Identify which cell holds the provided text, then report its (X, Y) central coordinate. 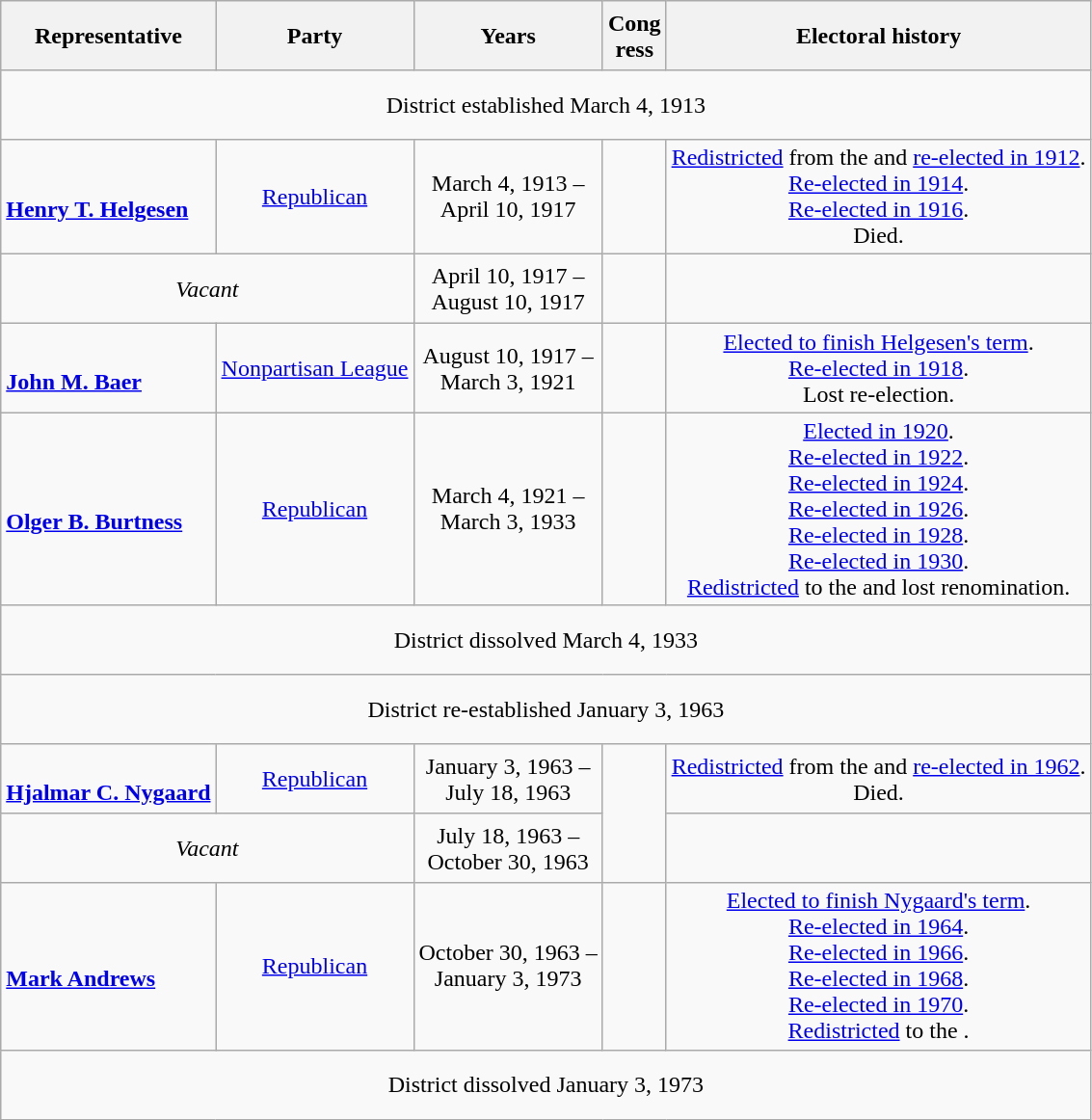
District established March 4, 1913 (546, 105)
District re-established January 3, 1963 (546, 709)
Electoral history (879, 36)
District dissolved January 3, 1973 (546, 1084)
April 10, 1917 –August 10, 1917 (508, 289)
October 30, 1963 –January 3, 1973 (508, 966)
Henry T. Helgesen (108, 197)
District dissolved March 4, 1933 (546, 640)
Hjalmar C. Nygaard (108, 779)
Elected to finish Nygaard's term.Re-elected in 1964.Re-elected in 1966.Re-elected in 1968.Re-elected in 1970.Redistricted to the . (879, 966)
March 4, 1921 –March 3, 1933 (508, 509)
March 4, 1913 –April 10, 1917 (508, 197)
John M. Baer (108, 368)
Redistricted from the and re-elected in 1962.Died. (879, 779)
Redistricted from the and re-elected in 1912.Re-elected in 1914.Re-elected in 1916.Died. (879, 197)
July 18, 1963 –October 30, 1963 (508, 848)
Olger B. Burtness (108, 509)
Party (314, 36)
August 10, 1917 –March 3, 1921 (508, 368)
Years (508, 36)
Mark Andrews (108, 966)
Elected to finish Helgesen's term.Re-elected in 1918.Lost re-election. (879, 368)
January 3, 1963 –July 18, 1963 (508, 779)
Nonpartisan League (314, 368)
Congress (634, 36)
Representative (108, 36)
